Determine the (X, Y) coordinate at the center of the cell enclosing the given text.  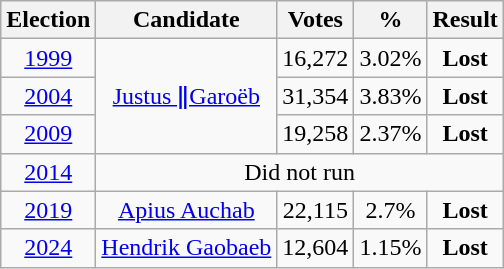
Justus ǁGaroëb (186, 96)
1999 (48, 58)
2.7% (390, 210)
16,272 (316, 58)
19,258 (316, 134)
Apius Auchab (186, 210)
Did not run (300, 172)
31,354 (316, 96)
Votes (316, 20)
Result (465, 20)
2009 (48, 134)
2004 (48, 96)
12,604 (316, 248)
Hendrik Gaobaeb (186, 248)
3.83% (390, 96)
Election (48, 20)
2019 (48, 210)
1.15% (390, 248)
Candidate (186, 20)
2.37% (390, 134)
% (390, 20)
3.02% (390, 58)
2024 (48, 248)
22,115 (316, 210)
2014 (48, 172)
